Locate the cell with the specified text and output its [X, Y] center coordinate. 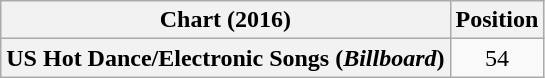
Position [497, 20]
US Hot Dance/Electronic Songs (Billboard) [226, 58]
54 [497, 58]
Chart (2016) [226, 20]
